Determine the (x, y) coordinate at the center of the cell enclosing the given text.  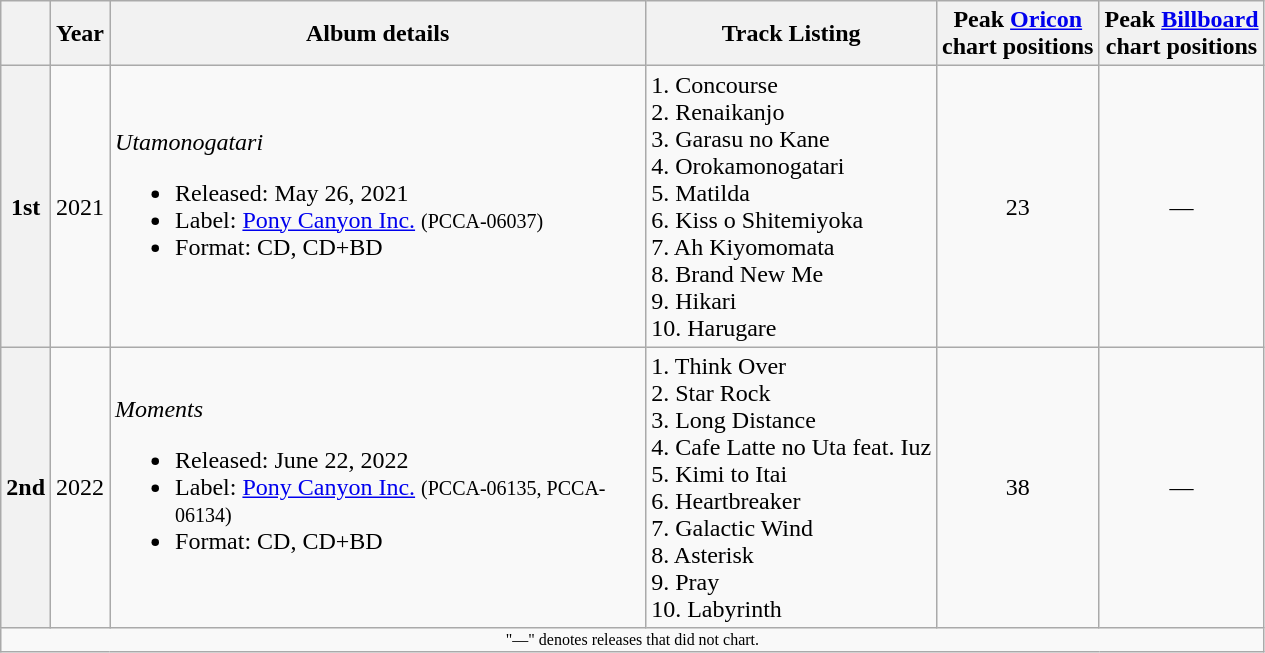
MomentsReleased: June 22, 2022Label: Pony Canyon Inc. (PCCA-06135, PCCA-06134)Format: CD, CD+BD (378, 488)
Track Listing (792, 34)
1st (26, 206)
38 (1018, 488)
2022 (80, 488)
Year (80, 34)
1. Think Over2. Star Rock3. Long Distance4. Cafe Latte no Uta feat. Iuz5. Kimi to Itai6. Heartbreaker7. Galactic Wind8. Asterisk9. Pray10. Labyrinth (792, 488)
1. Concourse2. Renaikanjo3. Garasu no Kane4. Orokamonogatari5. Matilda6. Kiss o Shitemiyoka7. Ah Kiyomomata8. Brand New Me9. Hikari10. Harugare (792, 206)
23 (1018, 206)
2nd (26, 488)
Peak Billboard chart positions (1182, 34)
Album details (378, 34)
UtamonogatariReleased: May 26, 2021Label: Pony Canyon Inc. (PCCA-06037)Format: CD, CD+BD (378, 206)
"—" denotes releases that did not chart. (632, 640)
Peak Oricon chart positions (1018, 34)
2021 (80, 206)
